Provide the (X, Y) coordinate of the cell's center where the given text is located.  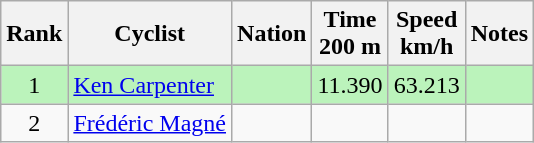
Frédéric Magné (150, 123)
11.390 (350, 85)
Ken Carpenter (150, 85)
Nation (272, 34)
Notes (499, 34)
Speedkm/h (426, 34)
Cyclist (150, 34)
2 (34, 123)
Rank (34, 34)
63.213 (426, 85)
1 (34, 85)
Time200 m (350, 34)
